Find where the given text appears and provide that cell's center as (X, Y) coordinate. 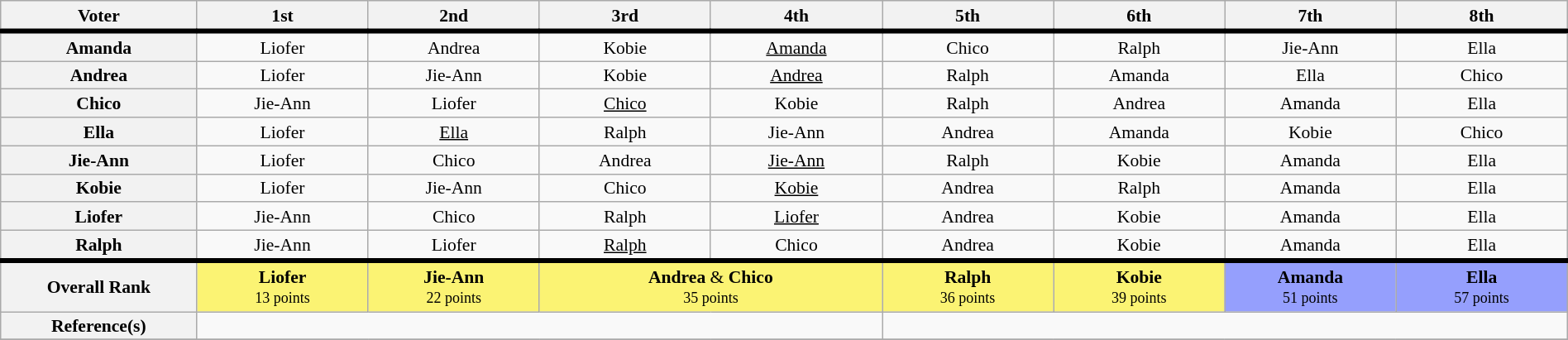
2nd (453, 16)
1st (283, 16)
Liofer13 points (283, 286)
Overall Rank (99, 286)
6th (1140, 16)
4th (796, 16)
Amanda51 points (1310, 286)
Ella57 points (1482, 286)
8th (1482, 16)
Voter (99, 16)
Ralph36 points (968, 286)
5th (968, 16)
3rd (625, 16)
Kobie39 points (1140, 286)
Jie-Ann22 points (453, 286)
Reference(s) (99, 326)
Andrea & Chico35 points (710, 286)
7th (1310, 16)
